Locate the cell with the specified text and output its (x, y) center coordinate. 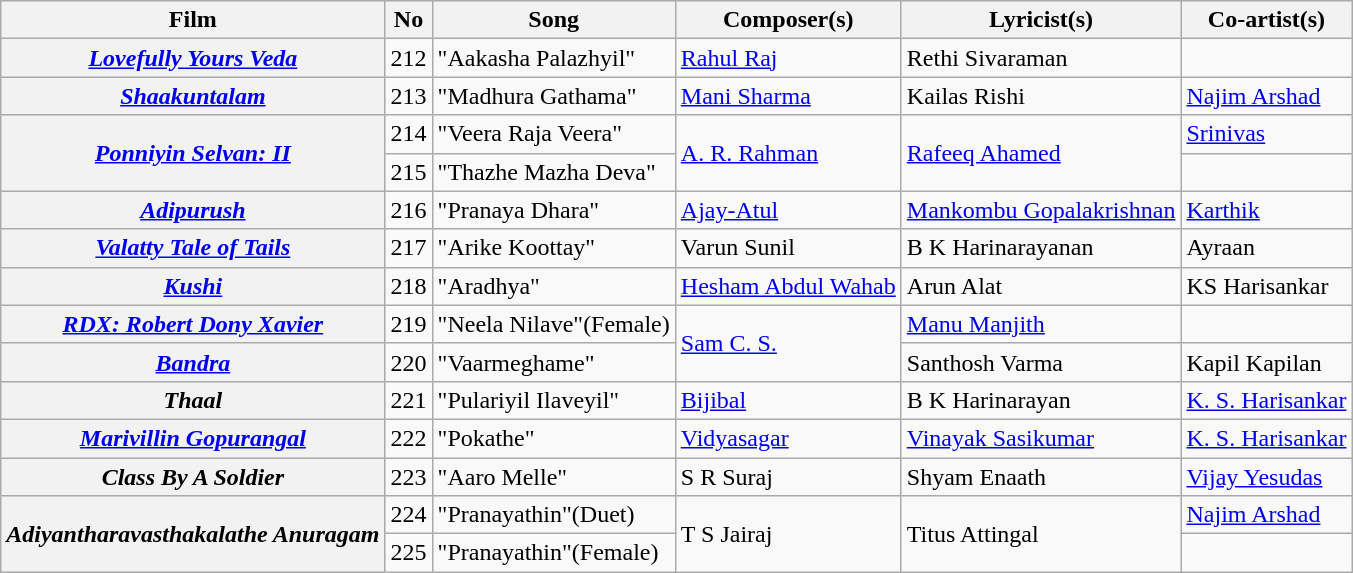
T S Jairaj (788, 534)
Adipurush (193, 210)
"Aaro Melle" (554, 477)
"Aradhya" (554, 286)
215 (408, 172)
Rahul Raj (788, 58)
"Thazhe Mazha Deva" (554, 172)
219 (408, 324)
Ayraan (1266, 248)
Titus Attingal (1041, 534)
Vidyasagar (788, 438)
"Pranayathin"(Duet) (554, 515)
Kushi (193, 286)
Shyam Enaath (1041, 477)
Karthik (1266, 210)
Arun Alat (1041, 286)
"Pokathe" (554, 438)
"Veera Raja Veera" (554, 134)
Mani Sharma (788, 96)
Lovefully Yours Veda (193, 58)
"Madhura Gathama" (554, 96)
Rafeeq Ahamed (1041, 153)
B K Harinarayanan (1041, 248)
Ajay-Atul (788, 210)
Shaakuntalam (193, 96)
Bijibal (788, 400)
Vijay Yesudas (1266, 477)
"Pranaya Dhara" (554, 210)
Vinayak Sasikumar (1041, 438)
Ponniyin Selvan: II (193, 153)
223 (408, 477)
"Arike Koottay" (554, 248)
No (408, 20)
225 (408, 553)
Adiyantharavasthakalathe Anuragam (193, 534)
Marivillin Gopurangal (193, 438)
213 (408, 96)
"Aakasha Palazhyil" (554, 58)
Composer(s) (788, 20)
"Pranayathin"(Female) (554, 553)
Rethi Sivaraman (1041, 58)
Co-artist(s) (1266, 20)
222 (408, 438)
217 (408, 248)
221 (408, 400)
Manu Manjith (1041, 324)
Kailas Rishi (1041, 96)
Class By A Soldier (193, 477)
216 (408, 210)
Varun Sunil (788, 248)
Film (193, 20)
Lyricist(s) (1041, 20)
RDX: Robert Dony Xavier (193, 324)
"Pulariyil Ilaveyil" (554, 400)
Thaal (193, 400)
Kapil Kapilan (1266, 362)
218 (408, 286)
"Vaarmeghame" (554, 362)
224 (408, 515)
Mankombu Gopalakrishnan (1041, 210)
220 (408, 362)
A. R. Rahman (788, 153)
Santhosh Varma (1041, 362)
B K Harinarayan (1041, 400)
"Neela Nilave"(Female) (554, 324)
Hesham Abdul Wahab (788, 286)
212 (408, 58)
Srinivas (1266, 134)
KS Harisankar (1266, 286)
Sam C. S. (788, 343)
Valatty Tale of Tails (193, 248)
Bandra (193, 362)
Song (554, 20)
214 (408, 134)
S R Suraj (788, 477)
